Search for the cell housing the specified text and yield its [X, Y] center coordinate. 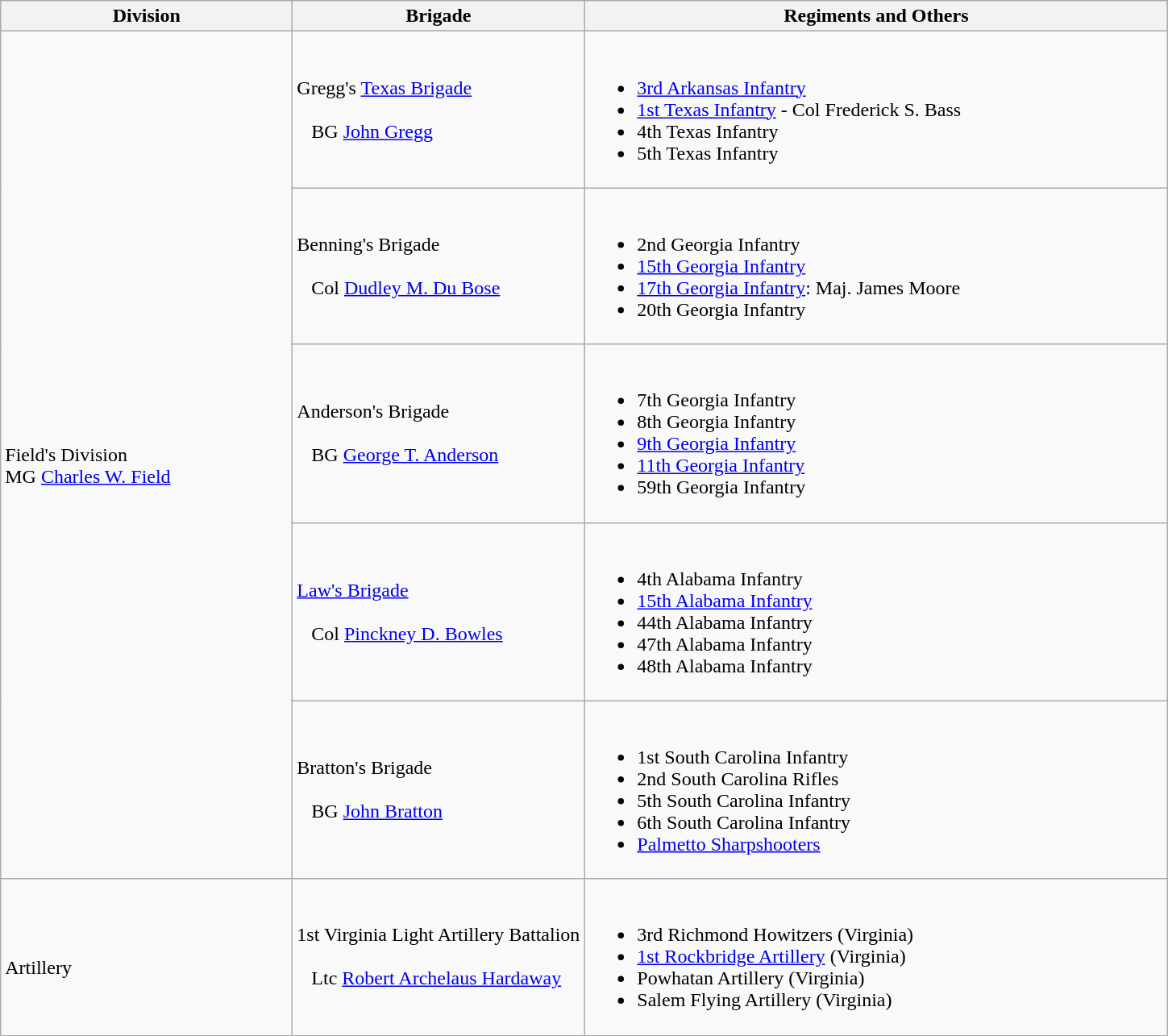
Gregg's Texas Brigade BG John Gregg [439, 110]
4th Alabama Infantry15th Alabama Infantry44th Alabama Infantry47th Alabama Infantry48th Alabama Infantry [876, 611]
Field's Division MG Charles W. Field [147, 455]
3rd Arkansas Infantry1st Texas Infantry - Col Frederick S. Bass4th Texas Infantry5th Texas Infantry [876, 110]
Regiments and Others [876, 16]
Artillery [147, 957]
1st Virginia Light Artillery Battalion Ltc Robert Archelaus Hardaway [439, 957]
Division [147, 16]
3rd Richmond Howitzers (Virginia)1st Rockbridge Artillery (Virginia)Powhatan Artillery (Virginia)Salem Flying Artillery (Virginia) [876, 957]
Bratton's Brigade BG John Bratton [439, 790]
Anderson's Brigade BG George T. Anderson [439, 434]
7th Georgia Infantry8th Georgia Infantry9th Georgia Infantry11th Georgia Infantry59th Georgia Infantry [876, 434]
1st South Carolina Infantry2nd South Carolina Rifles5th South Carolina Infantry6th South Carolina InfantryPalmetto Sharpshooters [876, 790]
2nd Georgia Infantry15th Georgia Infantry17th Georgia Infantry: Maj. James Moore20th Georgia Infantry [876, 266]
Brigade [439, 16]
Law's Brigade Col Pinckney D. Bowles [439, 611]
Benning's Brigade Col Dudley M. Du Bose [439, 266]
